Capture the cell that displays the provided text and extract its (X, Y) central coordinate. 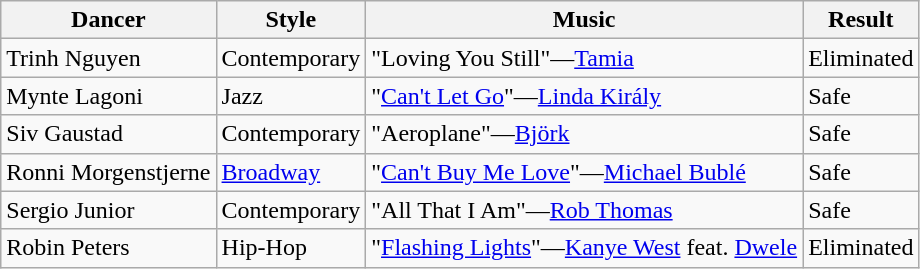
"Flashing Lights"—Kanye West feat. Dwele (584, 248)
Music (584, 20)
Ronni Morgenstjerne (108, 172)
"Aeroplane"—Björk (584, 134)
Hip-Hop (291, 248)
Robin Peters (108, 248)
Mynte Lagoni (108, 96)
"Can't Buy Me Love"—Michael Bublé (584, 172)
Sergio Junior (108, 210)
Broadway (291, 172)
Style (291, 20)
"Can't Let Go"—Linda Király (584, 96)
"All That I Am"—Rob Thomas (584, 210)
Siv Gaustad (108, 134)
Dancer (108, 20)
Result (861, 20)
Trinh Nguyen (108, 58)
"Loving You Still"—Tamia (584, 58)
Jazz (291, 96)
